Identify which cell holds the provided text, then report its (X, Y) central coordinate. 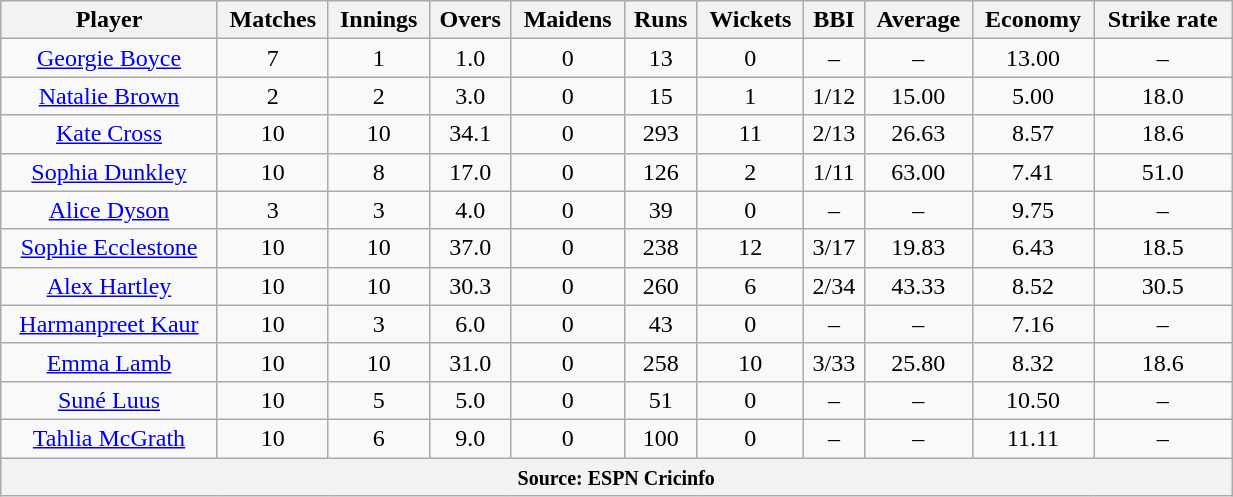
37.0 (470, 248)
Georgie Boyce (109, 58)
3/33 (834, 362)
258 (660, 362)
51 (660, 400)
Wickets (750, 20)
9.0 (470, 438)
Emma Lamb (109, 362)
1.0 (470, 58)
6.43 (1033, 248)
8.52 (1033, 286)
30.3 (470, 286)
39 (660, 210)
Economy (1033, 20)
12 (750, 248)
Source: ESPN Cricinfo (616, 477)
8.57 (1033, 134)
10.50 (1033, 400)
18.0 (1163, 96)
63.00 (919, 172)
9.75 (1033, 210)
Tahlia McGrath (109, 438)
7 (272, 58)
100 (660, 438)
11 (750, 134)
8.32 (1033, 362)
Sophia Dunkley (109, 172)
126 (660, 172)
Innings (378, 20)
11.11 (1033, 438)
51.0 (1163, 172)
Harmanpreet Kaur (109, 324)
Sophie Ecclestone (109, 248)
2/13 (834, 134)
Average (919, 20)
2/34 (834, 286)
5.00 (1033, 96)
Matches (272, 20)
34.1 (470, 134)
Overs (470, 20)
BBI (834, 20)
1/12 (834, 96)
13.00 (1033, 58)
Alex Hartley (109, 286)
3.0 (470, 96)
30.5 (1163, 286)
Suné Luus (109, 400)
17.0 (470, 172)
6.0 (470, 324)
26.63 (919, 134)
Natalie Brown (109, 96)
7.16 (1033, 324)
5.0 (470, 400)
4.0 (470, 210)
31.0 (470, 362)
293 (660, 134)
18.5 (1163, 248)
Alice Dyson (109, 210)
Strike rate (1163, 20)
Kate Cross (109, 134)
1/11 (834, 172)
238 (660, 248)
13 (660, 58)
25.80 (919, 362)
8 (378, 172)
Player (109, 20)
15.00 (919, 96)
Runs (660, 20)
15 (660, 96)
Maidens (568, 20)
7.41 (1033, 172)
43.33 (919, 286)
5 (378, 400)
19.83 (919, 248)
3/17 (834, 248)
43 (660, 324)
260 (660, 286)
